From the cell containing the given text, extract its center point as (X, Y) coordinate. 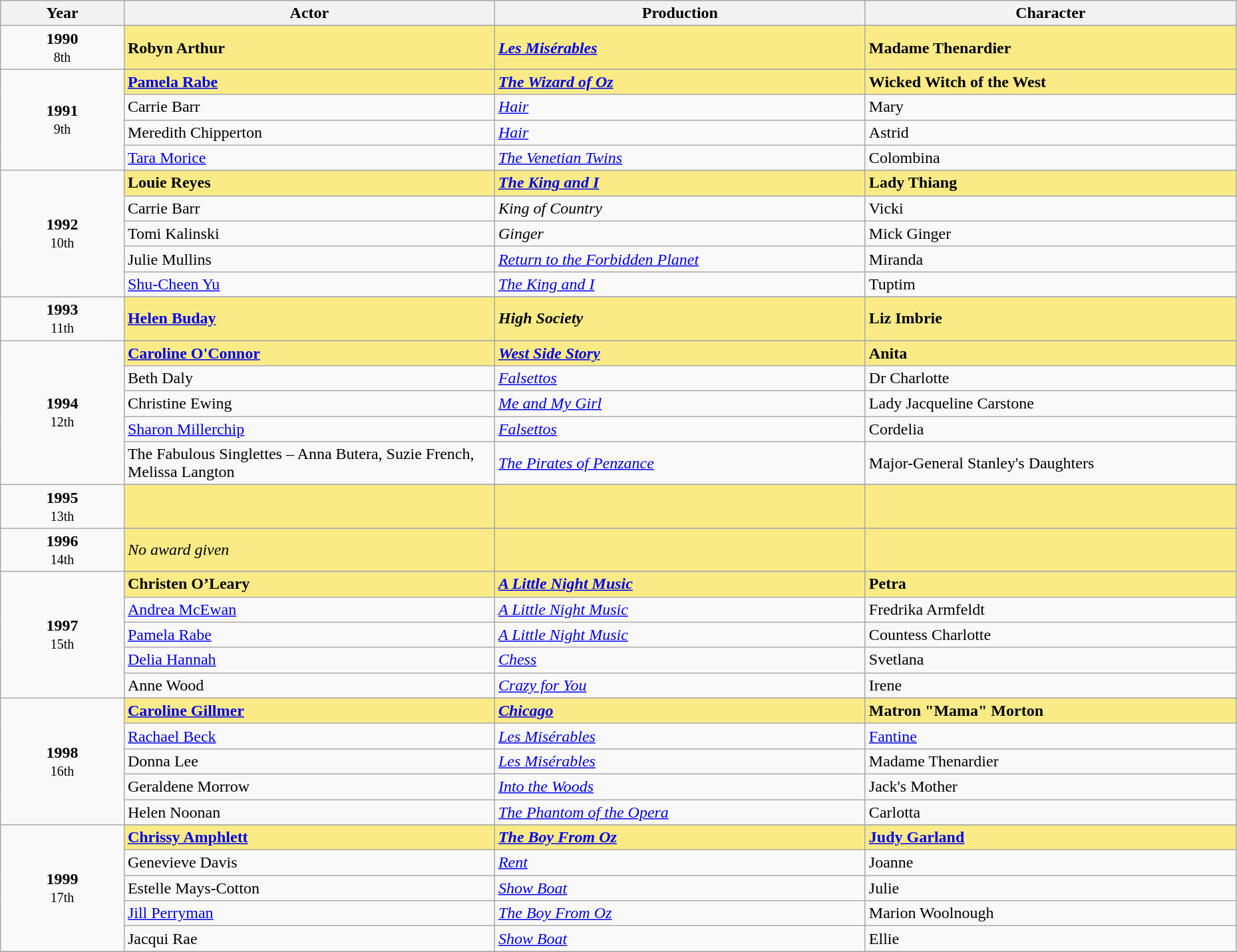
Rachael Beck (309, 736)
Mary (1050, 107)
Ellie (1050, 939)
Judy Garland (1050, 838)
Liz Imbrie (1050, 318)
Me and My Girl (680, 404)
Donna Lee (309, 761)
Matron "Mama" Morton (1050, 711)
Irene (1050, 685)
199715th (63, 635)
Genevieve Davis (309, 863)
Fantine (1050, 736)
Year (63, 13)
19919th (63, 120)
199412th (63, 412)
The Wizard of Oz (680, 82)
High Society (680, 318)
199816th (63, 761)
Christen O’Leary (309, 584)
No award given (309, 550)
Tomi Kalinski (309, 234)
199917th (63, 888)
Wicked Witch of the West (1050, 82)
Robyn Arthur (309, 48)
The Pirates of Penzance (680, 463)
Beth Daly (309, 379)
Chess (680, 660)
Caroline Gillmer (309, 711)
Production (680, 13)
Into the Woods (680, 786)
The Fabulous Singlettes – Anna Butera, Suzie French, Melissa Langton (309, 463)
Chrissy Amphlett (309, 838)
Jack's Mother (1050, 786)
Lady Jacqueline Carstone (1050, 404)
Miranda (1050, 259)
Major-General Stanley's Daughters (1050, 463)
Petra (1050, 584)
King of Country (680, 208)
Chicago (680, 711)
Marion Woolnough (1050, 913)
Louie Reyes (309, 183)
Tara Morice (309, 158)
Rent (680, 863)
Estelle Mays-Cotton (309, 888)
Sharon Millerchip (309, 429)
The Venetian Twins (680, 158)
Cordelia (1050, 429)
Julie (1050, 888)
Colombina (1050, 158)
Anne Wood (309, 685)
Jill Perryman (309, 913)
Anita (1050, 353)
Shu-Cheen Yu (309, 284)
Fredrika Armfeldt (1050, 609)
Character (1050, 13)
Astrid (1050, 132)
199614th (63, 550)
Helen Buday (309, 318)
Dr Charlotte (1050, 379)
Actor (309, 13)
Countess Charlotte (1050, 635)
Svetlana (1050, 660)
199210th (63, 234)
Meredith Chipperton (309, 132)
The Phantom of the Opera (680, 812)
199513th (63, 507)
Julie Mullins (309, 259)
Christine Ewing (309, 404)
Caroline O'Connor (309, 353)
Andrea McEwan (309, 609)
Lady Thiang (1050, 183)
Vicki (1050, 208)
Jacqui Rae (309, 939)
199311th (63, 318)
Return to the Forbidden Planet (680, 259)
West Side Story (680, 353)
Joanne (1050, 863)
Mick Ginger (1050, 234)
Carlotta (1050, 812)
19908th (63, 48)
Ginger (680, 234)
Tuptim (1050, 284)
Crazy for You (680, 685)
Delia Hannah (309, 660)
Geraldene Morrow (309, 786)
Helen Noonan (309, 812)
